For the text-containing cell, return its midpoint in (X, Y) coordinate format. 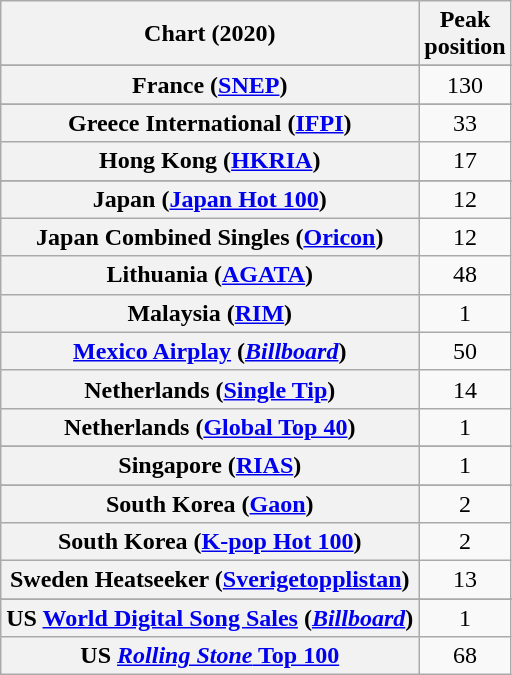
US World Digital Song Sales (Billboard) (210, 618)
Japan Combined Singles (Oricon) (210, 237)
68 (465, 656)
17 (465, 161)
South Korea (Gaon) (210, 503)
Chart (2020) (210, 34)
130 (465, 85)
Japan (Japan Hot 100) (210, 199)
France (SNEP) (210, 85)
Mexico Airplay (Billboard) (210, 351)
50 (465, 351)
Lithuania (AGATA) (210, 275)
US Rolling Stone Top 100 (210, 656)
33 (465, 123)
Greece International (IFPI) (210, 123)
Netherlands (Single Tip) (210, 389)
48 (465, 275)
Hong Kong (HKRIA) (210, 161)
Sweden Heatseeker (Sverigetopplistan) (210, 580)
Malaysia (RIM) (210, 313)
13 (465, 580)
Netherlands (Global Top 40) (210, 427)
South Korea (K-pop Hot 100) (210, 542)
14 (465, 389)
Peakposition (465, 34)
Singapore (RIAS) (210, 465)
